Extract the [x, y] coordinate from the center of the cell holding the provided text.  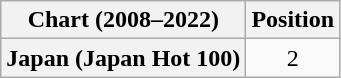
Position [293, 20]
2 [293, 58]
Chart (2008–2022) [124, 20]
Japan (Japan Hot 100) [124, 58]
